Pinpoint the cell where the given text exists, returning its (X, Y) midpoint coordinate. 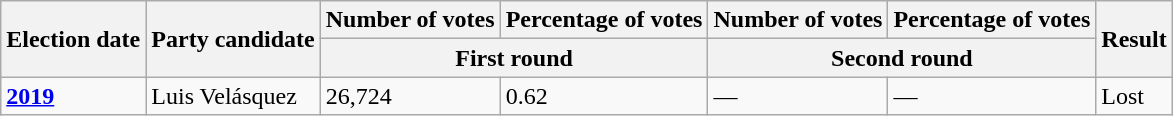
Lost (1134, 96)
Luis Velásquez (233, 96)
26,724 (410, 96)
0.62 (604, 96)
2019 (74, 96)
Election date (74, 39)
First round (514, 58)
Party candidate (233, 39)
Result (1134, 39)
Second round (902, 58)
